From the cell containing the given text, extract its center point as (X, Y) coordinate. 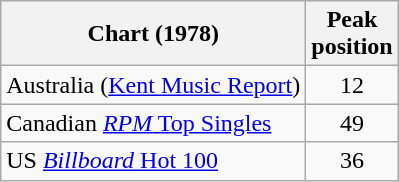
Chart (1978) (154, 34)
US Billboard Hot 100 (154, 161)
49 (352, 123)
Canadian RPM Top Singles (154, 123)
12 (352, 85)
Peakposition (352, 34)
36 (352, 161)
Australia (Kent Music Report) (154, 85)
